Determine the (X, Y) coordinate at the center of the cell enclosing the given text.  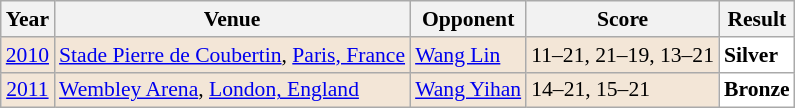
Result (757, 19)
Opponent (468, 19)
Bronze (757, 90)
14–21, 15–21 (622, 90)
Silver (757, 55)
2011 (28, 90)
Wembley Arena, London, England (232, 90)
Score (622, 19)
Venue (232, 19)
Wang Yihan (468, 90)
Year (28, 19)
2010 (28, 55)
11–21, 21–19, 13–21 (622, 55)
Stade Pierre de Coubertin, Paris, France (232, 55)
Wang Lin (468, 55)
